For the text-containing cell, return its midpoint in (X, Y) coordinate format. 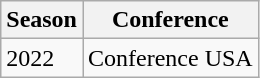
2022 (42, 58)
Conference (170, 20)
Season (42, 20)
Conference USA (170, 58)
